Output the [x, y] coordinate of the center of the cell containing the given text.  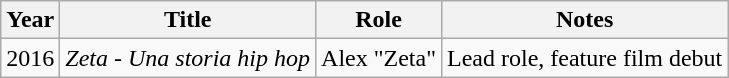
Title [188, 20]
2016 [30, 58]
Zeta - Una storia hip hop [188, 58]
Notes [585, 20]
Alex "Zeta" [379, 58]
Year [30, 20]
Role [379, 20]
Lead role, feature film debut [585, 58]
